Identify which cell holds the provided text, then report its [x, y] central coordinate. 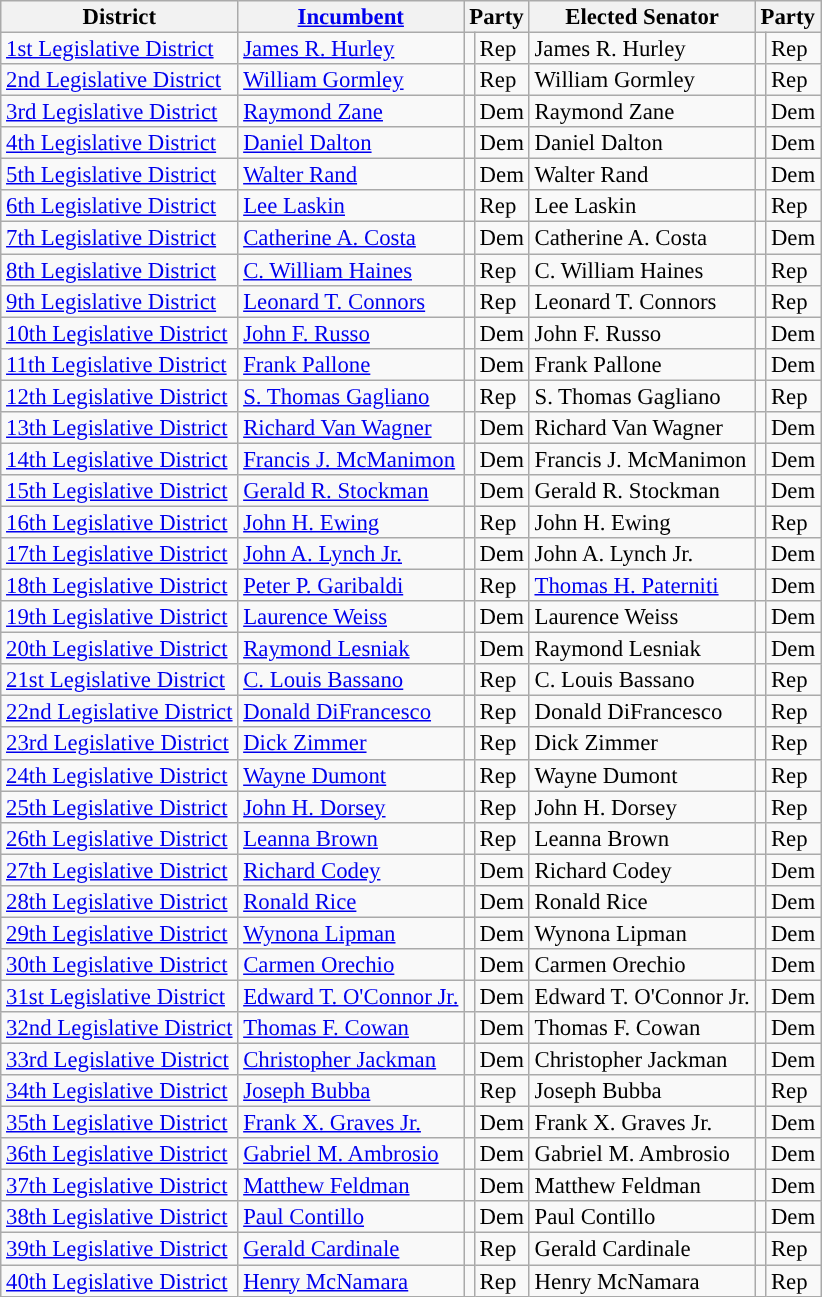
8th Legislative District [120, 270]
15th Legislative District [120, 491]
12th Legislative District [120, 396]
40th Legislative District [120, 1281]
13th Legislative District [120, 428]
20th Legislative District [120, 649]
36th Legislative District [120, 1154]
34th Legislative District [120, 1091]
5th Legislative District [120, 175]
27th Legislative District [120, 870]
24th Legislative District [120, 775]
16th Legislative District [120, 522]
28th Legislative District [120, 902]
1st Legislative District [120, 49]
17th Legislative District [120, 554]
22nd Legislative District [120, 712]
21st Legislative District [120, 680]
Incumbent [351, 17]
7th Legislative District [120, 238]
9th Legislative District [120, 301]
18th Legislative District [120, 586]
26th Legislative District [120, 838]
35th Legislative District [120, 1123]
Peter P. Garibaldi [351, 586]
33rd Legislative District [120, 1060]
District [120, 17]
31st Legislative District [120, 996]
6th Legislative District [120, 206]
39th Legislative District [120, 1249]
38th Legislative District [120, 1218]
29th Legislative District [120, 933]
30th Legislative District [120, 965]
25th Legislative District [120, 807]
14th Legislative District [120, 459]
37th Legislative District [120, 1186]
10th Legislative District [120, 333]
11th Legislative District [120, 364]
4th Legislative District [120, 143]
23rd Legislative District [120, 744]
2nd Legislative District [120, 80]
3rd Legislative District [120, 112]
Thomas H. Paterniti [642, 586]
32nd Legislative District [120, 1028]
19th Legislative District [120, 617]
Elected Senator [642, 17]
